Capture the cell that displays the provided text and extract its (x, y) central coordinate. 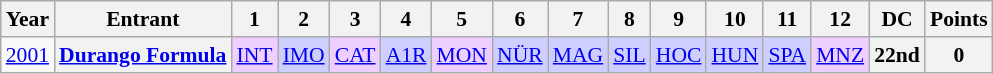
1 (254, 19)
HOC (679, 55)
4 (406, 19)
5 (462, 19)
IMO (304, 55)
SIL (630, 55)
10 (734, 19)
A1R (406, 55)
8 (630, 19)
9 (679, 19)
INT (254, 55)
6 (520, 19)
HUN (734, 55)
2 (304, 19)
2001 (28, 55)
SPA (787, 55)
Year (28, 19)
0 (959, 55)
MON (462, 55)
Durango Formula (142, 55)
MNZ (840, 55)
NÜR (520, 55)
22nd (897, 55)
DC (897, 19)
MAG (578, 55)
Entrant (142, 19)
Points (959, 19)
3 (356, 19)
12 (840, 19)
11 (787, 19)
7 (578, 19)
CAT (356, 55)
